Return the (x, y) coordinate for the center point of the cell that contains the specified text.  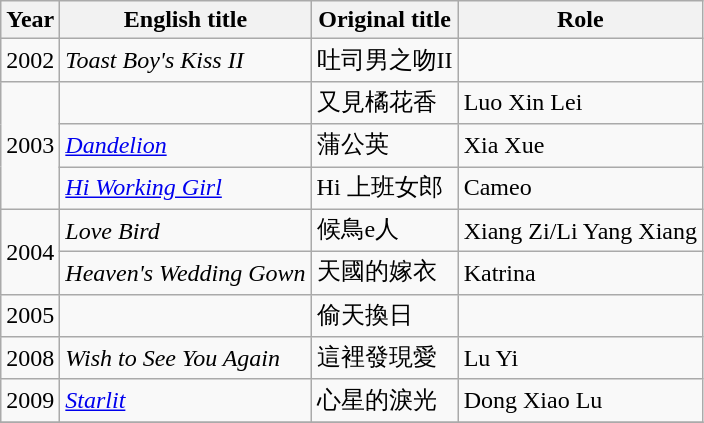
2004 (30, 252)
Hi 上班女郎 (384, 188)
心星的淚光 (384, 400)
Starlit (186, 400)
天國的嫁衣 (384, 274)
2005 (30, 316)
2008 (30, 358)
吐司男之吻II (384, 60)
Year (30, 20)
Wish to See You Again (186, 358)
這裡發現愛 (384, 358)
2003 (30, 145)
蒲公英 (384, 146)
Xia Xue (580, 146)
2009 (30, 400)
Lu Yi (580, 358)
又見橘花香 (384, 102)
偷天換日 (384, 316)
Toast Boy's Kiss II (186, 60)
Heaven's Wedding Gown (186, 274)
Cameo (580, 188)
Original title (384, 20)
Love Bird (186, 230)
2002 (30, 60)
Role (580, 20)
候鳥e人 (384, 230)
Xiang Zi/Li Yang Xiang (580, 230)
English title (186, 20)
Katrina (580, 274)
Dong Xiao Lu (580, 400)
Luo Xin Lei (580, 102)
Dandelion (186, 146)
Hi Working Girl (186, 188)
